Return [X, Y] of the center of cell containing provided text 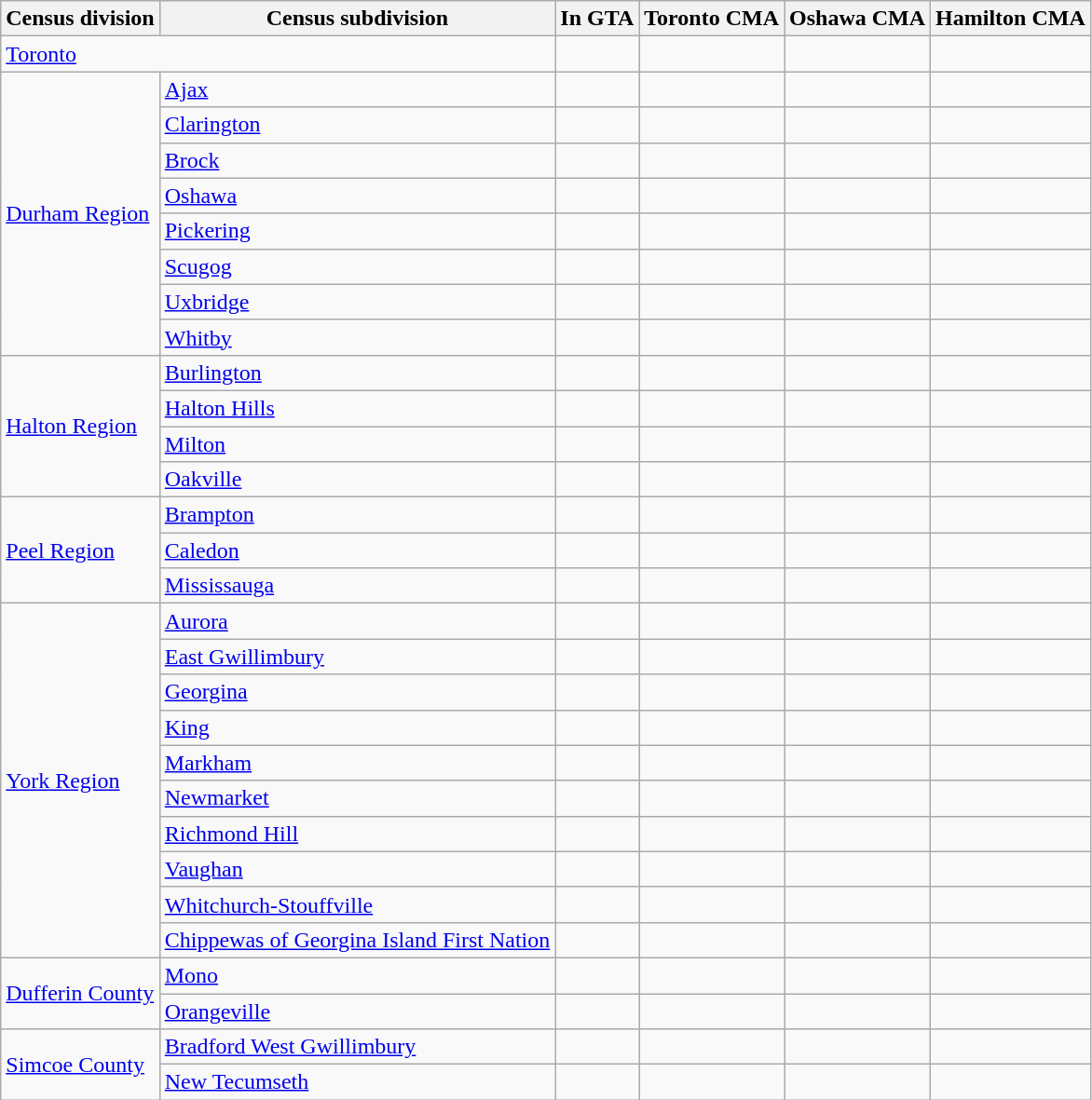
Caledon [358, 550]
New Tecumseth [358, 1082]
Chippewas of Georgina Island First Nation [358, 940]
Hamilton CMA [1011, 19]
Whitby [358, 337]
Aurora [358, 621]
Halton Region [80, 426]
East Gwillimbury [358, 657]
Vaughan [358, 869]
Halton Hills [358, 408]
Brampton [358, 515]
Bradford West Gwillimbury [358, 1047]
Brock [358, 160]
Pickering [358, 231]
Mississauga [358, 586]
Census division [80, 19]
Oshawa CMA [857, 19]
Markham [358, 763]
Georgina [358, 692]
Milton [358, 444]
Oshawa [358, 196]
York Region [80, 781]
King [358, 727]
Mono [358, 975]
Newmarket [358, 798]
Orangeville [358, 1011]
Ajax [358, 89]
Whitchurch-Stouffville [358, 904]
Burlington [358, 373]
In GTA [597, 19]
Oakville [358, 480]
Census subdivision [358, 19]
Scugog [358, 266]
Dufferin County [80, 993]
Durham Region [80, 213]
Simcoe County [80, 1065]
Richmond Hill [358, 834]
Peel Region [80, 550]
Clarington [358, 125]
Toronto [278, 54]
Toronto CMA [712, 19]
Uxbridge [358, 302]
